Return [x, y] of the center of cell containing provided text 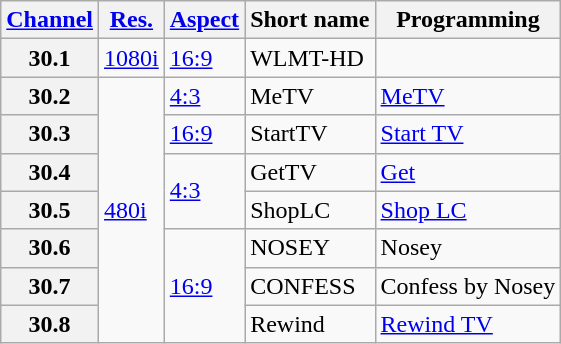
30.6 [50, 248]
Channel [50, 20]
30.2 [50, 96]
GetTV [310, 172]
Rewind [310, 324]
Res. [132, 20]
Shop LC [468, 210]
Start TV [468, 134]
Confess by Nosey [468, 286]
NOSEY [310, 248]
30.7 [50, 286]
WLMT-HD [310, 58]
30.3 [50, 134]
ShopLC [310, 210]
30.8 [50, 324]
CONFESS [310, 286]
1080i [132, 58]
480i [132, 210]
Short name [310, 20]
StartTV [310, 134]
Get [468, 172]
Nosey [468, 248]
30.4 [50, 172]
30.5 [50, 210]
Aspect [204, 20]
Rewind TV [468, 324]
Programming [468, 20]
30.1 [50, 58]
